Return the [x, y] coordinate for the center point of the cell that contains the specified text.  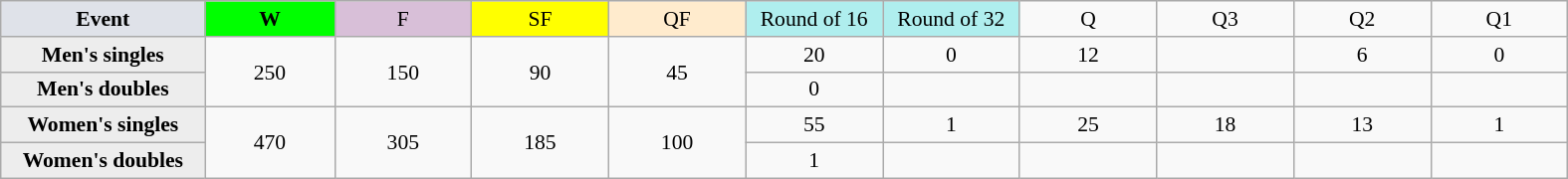
F [403, 19]
QF [677, 19]
Women's singles [104, 125]
Q3 [1226, 19]
18 [1226, 125]
20 [814, 55]
12 [1088, 55]
Women's doubles [104, 161]
Round of 16 [814, 19]
13 [1362, 125]
Round of 32 [951, 19]
Q2 [1362, 19]
Q [1088, 19]
Q1 [1499, 19]
90 [541, 72]
Event [104, 19]
Men's doubles [104, 89]
6 [1362, 55]
100 [677, 143]
W [270, 19]
55 [814, 125]
250 [270, 72]
470 [270, 143]
305 [403, 143]
45 [677, 72]
SF [541, 19]
150 [403, 72]
Men's singles [104, 55]
185 [541, 143]
25 [1088, 125]
